Capture the cell that displays the provided text and extract its [X, Y] central coordinate. 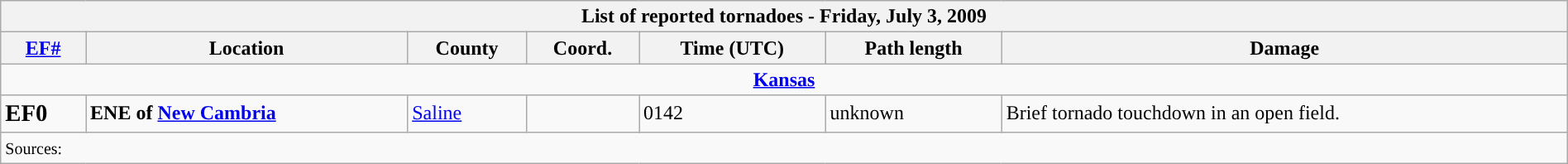
Coord. [582, 48]
Time (UTC) [733, 48]
Path length [913, 48]
Saline [467, 113]
unknown [913, 113]
Kansas [784, 80]
Location [246, 48]
ENE of New Cambria [246, 113]
Brief tornado touchdown in an open field. [1284, 113]
Damage [1284, 48]
County [467, 48]
EF0 [43, 113]
Sources: [784, 147]
EF# [43, 48]
List of reported tornadoes - Friday, July 3, 2009 [784, 17]
0142 [733, 113]
